Identify which cell holds the provided text, then report its [x, y] central coordinate. 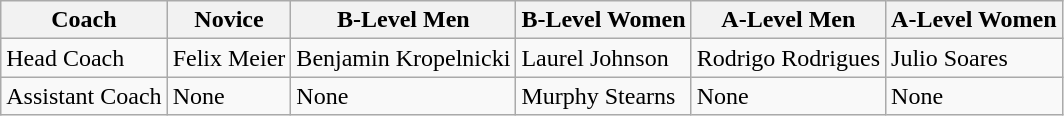
Head Coach [84, 58]
Novice [229, 20]
B-Level Women [604, 20]
Rodrigo Rodrigues [788, 58]
Benjamin Kropelnicki [404, 58]
Julio Soares [974, 58]
Assistant Coach [84, 96]
Coach [84, 20]
B-Level Men [404, 20]
A-Level Women [974, 20]
A-Level Men [788, 20]
Laurel Johnson [604, 58]
Felix Meier [229, 58]
Murphy Stearns [604, 96]
